Scan for the cell matching the given text and deliver its (x, y) coordinate at center. 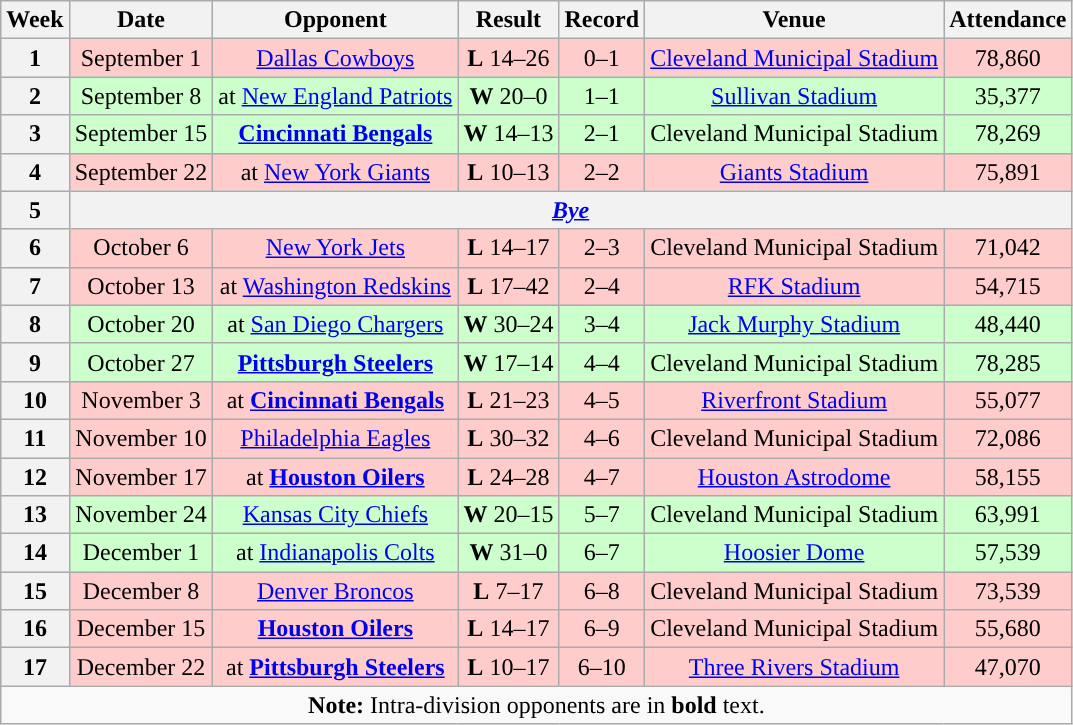
New York Jets (336, 248)
at Indianapolis Colts (336, 553)
at Washington Redskins (336, 286)
Opponent (336, 20)
W 31–0 (508, 553)
Result (508, 20)
L 7–17 (508, 591)
at New England Patriots (336, 96)
57,539 (1008, 553)
September 8 (141, 96)
Date (141, 20)
17 (35, 667)
35,377 (1008, 96)
December 1 (141, 553)
72,086 (1008, 438)
6–10 (602, 667)
16 (35, 629)
October 27 (141, 362)
October 6 (141, 248)
Houston Oilers (336, 629)
78,269 (1008, 134)
6–8 (602, 591)
Houston Astrodome (794, 477)
4 (35, 172)
Riverfront Stadium (794, 400)
November 24 (141, 515)
at Houston Oilers (336, 477)
L 10–17 (508, 667)
1–1 (602, 96)
75,891 (1008, 172)
5–7 (602, 515)
Pittsburgh Steelers (336, 362)
58,155 (1008, 477)
November 3 (141, 400)
W 20–15 (508, 515)
Denver Broncos (336, 591)
3 (35, 134)
12 (35, 477)
6–9 (602, 629)
6–7 (602, 553)
14 (35, 553)
at Pittsburgh Steelers (336, 667)
78,860 (1008, 58)
Jack Murphy Stadium (794, 324)
9 (35, 362)
13 (35, 515)
54,715 (1008, 286)
71,042 (1008, 248)
W 17–14 (508, 362)
Bye (570, 210)
73,539 (1008, 591)
November 10 (141, 438)
7 (35, 286)
L 14–26 (508, 58)
L 10–13 (508, 172)
15 (35, 591)
11 (35, 438)
Kansas City Chiefs (336, 515)
2–1 (602, 134)
Giants Stadium (794, 172)
1 (35, 58)
L 30–32 (508, 438)
October 20 (141, 324)
Record (602, 20)
55,680 (1008, 629)
Note: Intra-division opponents are in bold text. (536, 705)
6 (35, 248)
Hoosier Dome (794, 553)
W 30–24 (508, 324)
L 24–28 (508, 477)
Cincinnati Bengals (336, 134)
Three Rivers Stadium (794, 667)
at Cincinnati Bengals (336, 400)
2 (35, 96)
at New York Giants (336, 172)
4–6 (602, 438)
10 (35, 400)
48,440 (1008, 324)
8 (35, 324)
Sullivan Stadium (794, 96)
December 8 (141, 591)
December 22 (141, 667)
5 (35, 210)
2–4 (602, 286)
0–1 (602, 58)
September 22 (141, 172)
October 13 (141, 286)
December 15 (141, 629)
L 21–23 (508, 400)
Attendance (1008, 20)
63,991 (1008, 515)
2–2 (602, 172)
September 1 (141, 58)
RFK Stadium (794, 286)
Dallas Cowboys (336, 58)
November 17 (141, 477)
September 15 (141, 134)
4–7 (602, 477)
4–4 (602, 362)
W 20–0 (508, 96)
L 17–42 (508, 286)
55,077 (1008, 400)
Venue (794, 20)
Week (35, 20)
Philadelphia Eagles (336, 438)
W 14–13 (508, 134)
47,070 (1008, 667)
3–4 (602, 324)
at San Diego Chargers (336, 324)
78,285 (1008, 362)
4–5 (602, 400)
2–3 (602, 248)
